For the text-containing cell, return its midpoint in [x, y] coordinate format. 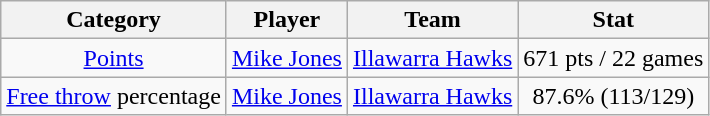
87.6% (113/129) [614, 96]
Player [286, 20]
671 pts / 22 games [614, 58]
Points [114, 58]
Category [114, 20]
Team [432, 20]
Free throw percentage [114, 96]
Stat [614, 20]
